Capture the cell that displays the provided text and extract its (x, y) central coordinate. 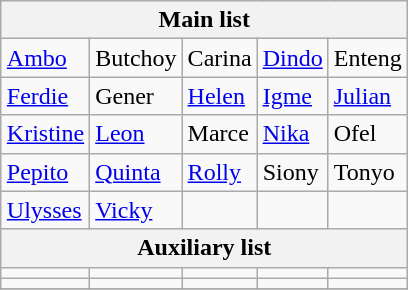
Ofel (368, 134)
Pepito (45, 172)
Tonyo (368, 172)
Rolly (220, 172)
Enteng (368, 58)
Helen (220, 96)
Auxiliary list (204, 248)
Carina (220, 58)
Ferdie (45, 96)
Siony (292, 172)
Kristine (45, 134)
Nika (292, 134)
Marce (220, 134)
Main list (204, 20)
Butchoy (136, 58)
Leon (136, 134)
Dindo (292, 58)
Vicky (136, 210)
Ambo (45, 58)
Quinta (136, 172)
Igme (292, 96)
Julian (368, 96)
Ulysses (45, 210)
Gener (136, 96)
